Scan for the cell matching the given text and deliver its (x, y) coordinate at center. 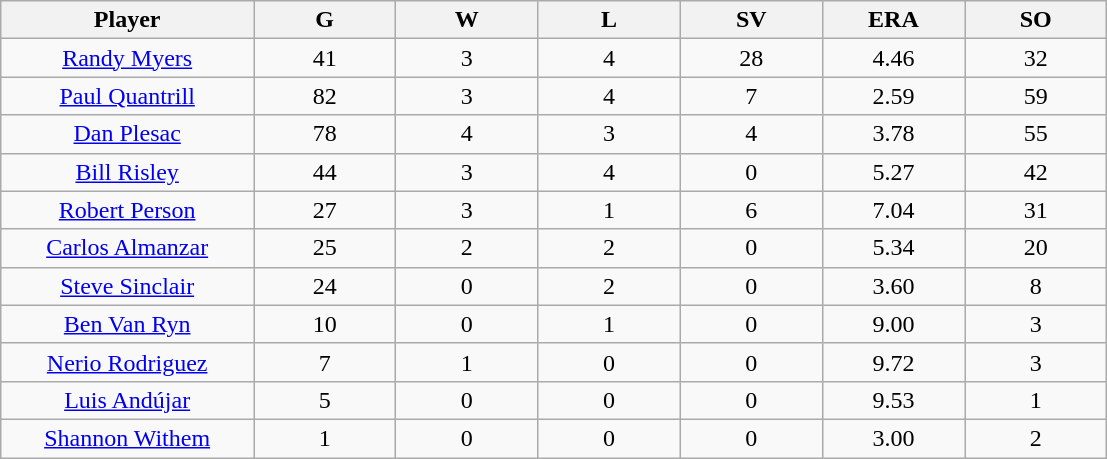
20 (1036, 248)
9.53 (893, 400)
41 (325, 58)
2.59 (893, 96)
Paul Quantrill (128, 96)
82 (325, 96)
42 (1036, 172)
SO (1036, 20)
SV (751, 20)
78 (325, 134)
Nerio Rodriguez (128, 362)
3.60 (893, 286)
Randy Myers (128, 58)
7.04 (893, 210)
5.27 (893, 172)
4.46 (893, 58)
28 (751, 58)
Ben Van Ryn (128, 324)
Luis Andújar (128, 400)
Steve Sinclair (128, 286)
9.72 (893, 362)
5 (325, 400)
8 (1036, 286)
Player (128, 20)
3.00 (893, 438)
Carlos Almanzar (128, 248)
Bill Risley (128, 172)
10 (325, 324)
L (609, 20)
32 (1036, 58)
Shannon Withem (128, 438)
5.34 (893, 248)
55 (1036, 134)
W (467, 20)
9.00 (893, 324)
6 (751, 210)
Robert Person (128, 210)
Dan Plesac (128, 134)
25 (325, 248)
27 (325, 210)
44 (325, 172)
ERA (893, 20)
31 (1036, 210)
24 (325, 286)
3.78 (893, 134)
G (325, 20)
59 (1036, 96)
